Search for the cell housing the specified text and yield its [x, y] center coordinate. 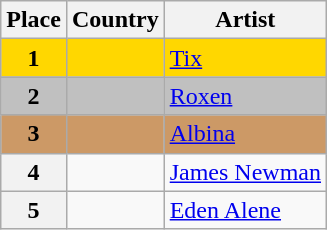
Tix [245, 58]
Albina [245, 134]
4 [34, 172]
Eden Alene [245, 210]
Artist [245, 20]
5 [34, 210]
3 [34, 134]
1 [34, 58]
Place [34, 20]
Country [115, 20]
James Newman [245, 172]
2 [34, 96]
Roxen [245, 96]
